Capture the cell that displays the provided text and extract its [x, y] central coordinate. 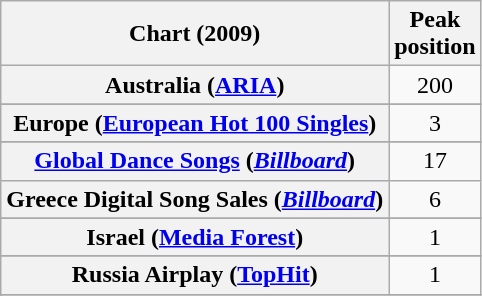
Chart (2009) [195, 34]
3 [435, 123]
17 [435, 161]
Global Dance Songs (Billboard) [195, 161]
Russia Airplay (TopHit) [195, 275]
6 [435, 199]
Europe (European Hot 100 Singles) [195, 123]
Greece Digital Song Sales (Billboard) [195, 199]
Israel (Media Forest) [195, 237]
200 [435, 85]
Peakposition [435, 34]
Australia (ARIA) [195, 85]
